Detect which cell encompasses the target text, then output its (X, Y) center coordinate. 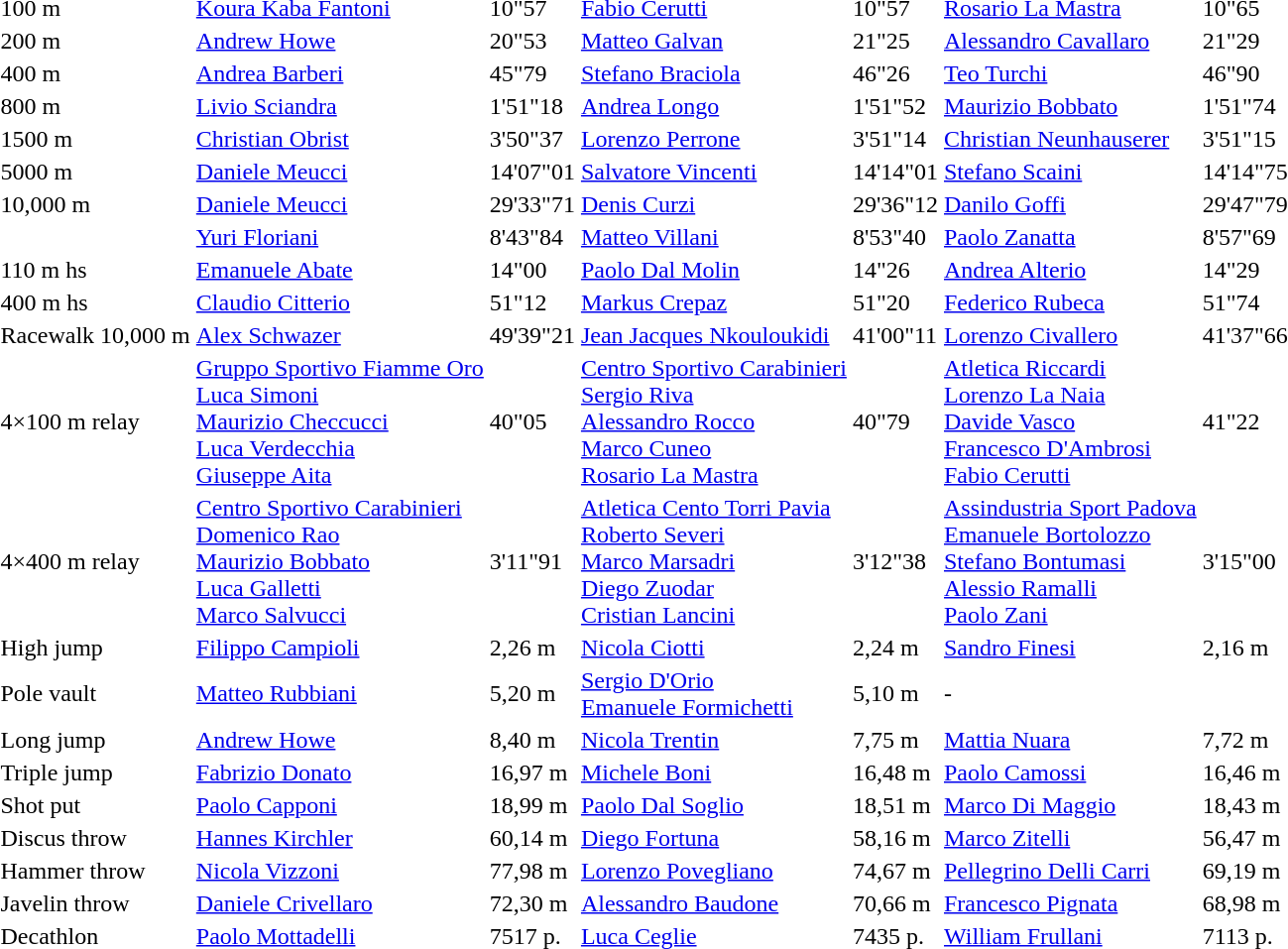
Paolo Camossi (1071, 772)
Danilo Goffi (1071, 204)
Andrea Longo (714, 106)
8,40 m (531, 740)
Nicola Trentin (714, 740)
60,14 m (531, 838)
Yuri Floriani (339, 237)
8'53"40 (894, 237)
Gruppo Sportivo Fiamme OroLuca SimoniMaurizio CheccucciLuca VerdecchiaGiuseppe Aita (339, 421)
Paolo Zanatta (1071, 237)
Maurizio Bobbato (1071, 106)
45"79 (531, 73)
Lorenzo Civallero (1071, 335)
Sandro Finesi (1071, 648)
29'36"12 (894, 204)
Matteo Galvan (714, 41)
Federico Rubeca (1071, 302)
Mattia Nuara (1071, 740)
3'11"91 (531, 561)
3'12"38 (894, 561)
Denis Curzi (714, 204)
Markus Crepaz (714, 302)
Nicola Vizzoni (339, 871)
8'43"84 (531, 237)
5,20 m (531, 694)
5,10 m (894, 694)
51"20 (894, 302)
46"26 (894, 73)
20"53 (531, 41)
29'33"71 (531, 204)
Pellegrino Delli Carri (1071, 871)
3'51"14 (894, 139)
51"12 (531, 302)
Alessandro Cavallaro (1071, 41)
Paolo Dal Molin (714, 270)
Jean Jacques Nkouloukidi (714, 335)
Paolo Dal Soglio (714, 805)
16,97 m (531, 772)
Salvatore Vincenti (714, 172)
Alex Schwazer (339, 335)
Marco Zitelli (1071, 838)
2,24 m (894, 648)
Teo Turchi (1071, 73)
Matteo Villani (714, 237)
Emanuele Abate (339, 270)
2,26 m (531, 648)
Claudio Citterio (339, 302)
Alessandro Baudone (714, 903)
3'50"37 (531, 139)
21"25 (894, 41)
1'51"52 (894, 106)
- (1071, 694)
Diego Fortuna (714, 838)
Hannes Kirchler (339, 838)
Daniele Crivellaro (339, 903)
Andrea Alterio (1071, 270)
Lorenzo Povegliano (714, 871)
Christian Obrist (339, 139)
Centro Sportivo CarabinieriDomenico RaoMaurizio BobbatoLuca GallettiMarco Salvucci (339, 561)
74,67 m (894, 871)
Assindustria Sport PadovaEmanuele BortolozzoStefano BontumasiAlessio RamalliPaolo Zani (1071, 561)
14"26 (894, 270)
Andrea Barberi (339, 73)
Atletica Cento Torri PaviaRoberto SeveriMarco MarsadriDiego ZuodarCristian Lancini (714, 561)
Sergio D'OrioEmanuele Formichetti (714, 694)
14'07"01 (531, 172)
Fabrizio Donato (339, 772)
Lorenzo Perrone (714, 139)
7,75 m (894, 740)
Filippo Campioli (339, 648)
58,16 m (894, 838)
70,66 m (894, 903)
Stefano Braciola (714, 73)
41'00"11 (894, 335)
16,48 m (894, 772)
Paolo Capponi (339, 805)
Matteo Rubbiani (339, 694)
Marco Di Maggio (1071, 805)
77,98 m (531, 871)
18,99 m (531, 805)
Christian Neunhauserer (1071, 139)
Stefano Scaini (1071, 172)
Livio Sciandra (339, 106)
Centro Sportivo CarabinieriSergio RivaAlessandro RoccoMarco CuneoRosario La Mastra (714, 421)
14"00 (531, 270)
40"79 (894, 421)
Atletica RiccardiLorenzo La NaiaDavide VascoFrancesco D'AmbrosiFabio Cerutti (1071, 421)
72,30 m (531, 903)
Michele Boni (714, 772)
14'14"01 (894, 172)
18,51 m (894, 805)
49'39"21 (531, 335)
Nicola Ciotti (714, 648)
1'51"18 (531, 106)
40"05 (531, 421)
Francesco Pignata (1071, 903)
